For the text-containing cell, return its midpoint in (X, Y) coordinate format. 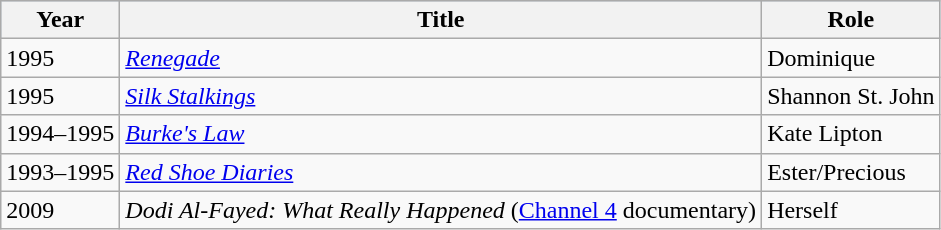
Kate Lipton (851, 134)
Silk Stalkings (441, 96)
1993–1995 (60, 172)
Renegade (441, 58)
2009 (60, 210)
Role (851, 20)
Herself (851, 210)
Year (60, 20)
Burke's Law (441, 134)
1994–1995 (60, 134)
Dodi Al-Fayed: What Really Happened (Channel 4 documentary) (441, 210)
Shannon St. John (851, 96)
Ester/Precious (851, 172)
Title (441, 20)
Dominique (851, 58)
Red Shoe Diaries (441, 172)
